Scan for the cell matching the given text and deliver its [X, Y] coordinate at center. 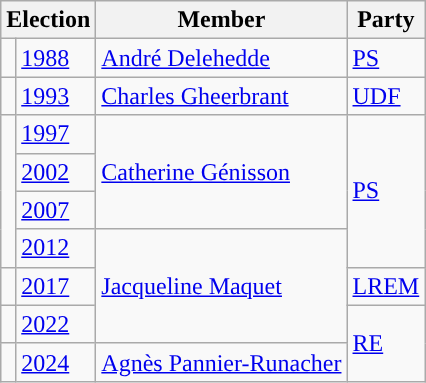
RE [386, 343]
Jacqueline Maquet [222, 286]
LREM [386, 286]
2002 [56, 172]
1988 [56, 58]
1997 [56, 134]
2007 [56, 210]
2012 [56, 248]
Election [48, 20]
Agnès Pannier-Runacher [222, 362]
André Delehedde [222, 58]
Party [386, 20]
2022 [56, 324]
UDF [386, 96]
Member [222, 20]
Charles Gheerbrant [222, 96]
2024 [56, 362]
1993 [56, 96]
Catherine Génisson [222, 172]
2017 [56, 286]
